Determine the (x, y) coordinate at the center of the cell enclosing the given text.  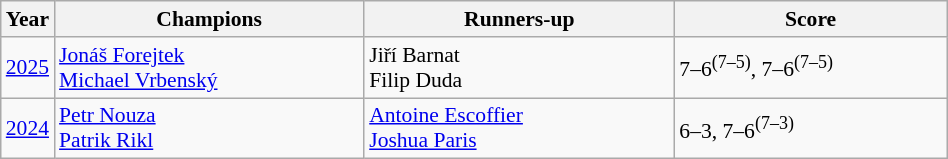
2025 (28, 68)
2024 (28, 128)
Petr Nouza Patrik Rikl (209, 128)
Jonáš Forejtek Michael Vrbenský (209, 68)
Champions (209, 19)
Score (810, 19)
7–6(7–5), 7–6(7–5) (810, 68)
Jiří Barnat Filip Duda (519, 68)
6–3, 7–6(7–3) (810, 128)
Year (28, 19)
Runners-up (519, 19)
Antoine Escoffier Joshua Paris (519, 128)
